Search for the cell housing the specified text and yield its (x, y) center coordinate. 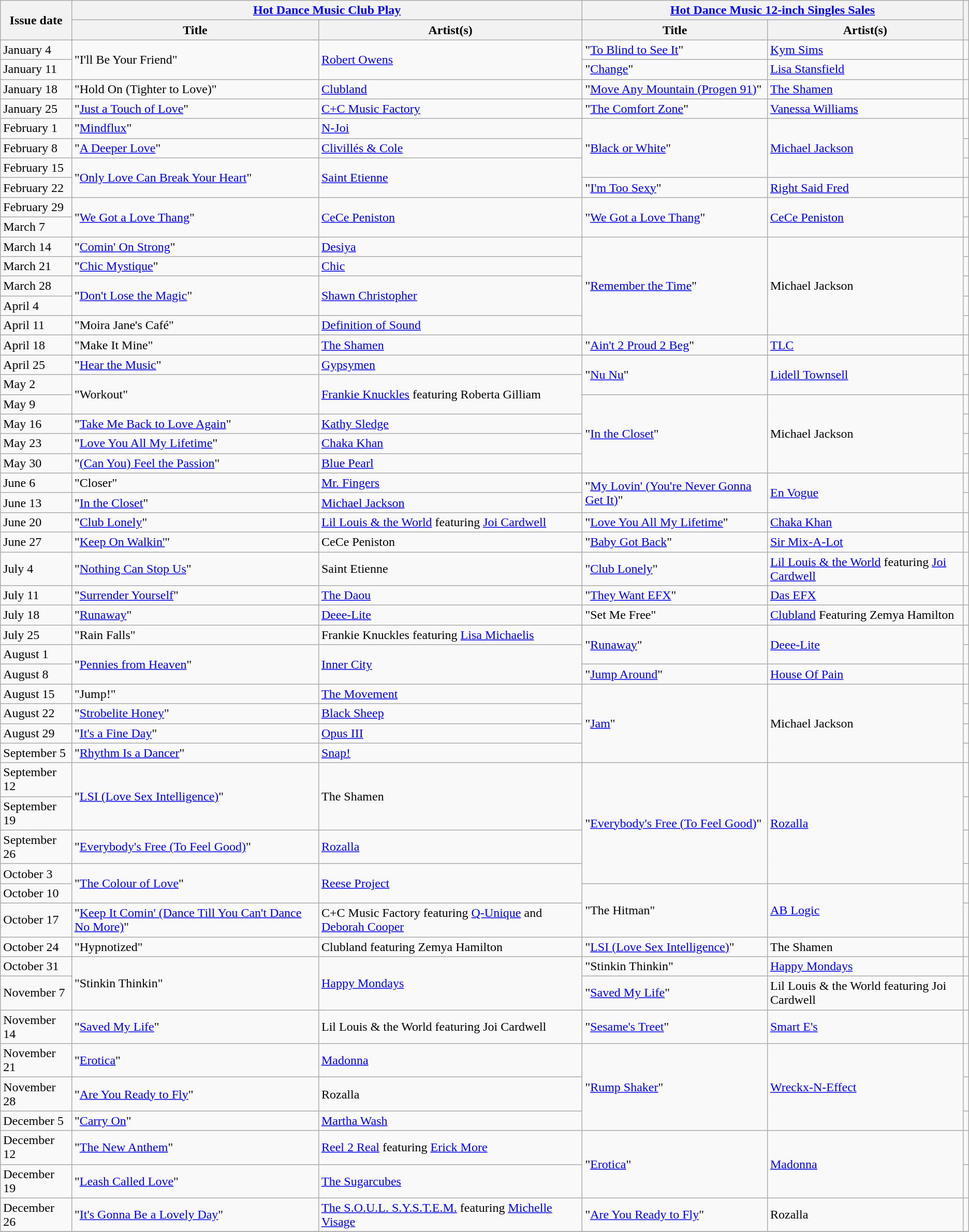
April 11 (36, 325)
Issue date (36, 20)
Kathy Sledge (450, 424)
February 29 (36, 207)
October 10 (36, 893)
September 12 (36, 779)
"They Want EFX" (675, 596)
"Nu Nu" (675, 375)
June 20 (36, 522)
En Vogue (865, 493)
October 3 (36, 873)
"Chic Mystique" (195, 266)
"Sesame's Treet" (675, 1027)
Hot Dance Music 12-inch Singles Sales (772, 10)
Snap! (450, 753)
"A Deeper Love" (195, 148)
AB Logic (865, 910)
"To Blind to See It" (675, 50)
September 26 (36, 847)
"It's Gonna Be a Lovely Day" (195, 1215)
"Nothing Can Stop Us" (195, 568)
August 29 (36, 733)
"Jump Around" (675, 674)
"Rump Shaker" (675, 1087)
"Pennies from Heaven" (195, 664)
February 1 (36, 128)
May 23 (36, 443)
Inner City (450, 664)
C+C Music Factory featuring Q-Unique and Deborah Cooper (450, 920)
April 18 (36, 345)
October 24 (36, 946)
"Moira Jane's Café" (195, 325)
Frankie Knuckles featuring Lisa Michaelis (450, 635)
The Sugarcubes (450, 1181)
May 30 (36, 463)
"Don't Lose the Magic" (195, 296)
N-Joi (450, 128)
Hot Dance Music Club Play (327, 10)
"Remember the Time" (675, 286)
"Workout" (195, 394)
May 2 (36, 384)
Vanessa Williams (865, 109)
"I'm Too Sexy" (675, 187)
January 25 (36, 109)
"Change" (675, 69)
"Carry On" (195, 1121)
"Make It Mine" (195, 345)
"I'll Be Your Friend" (195, 60)
December 19 (36, 1181)
July 4 (36, 568)
"Set Me Free" (675, 615)
"Strobelite Honey" (195, 714)
January 4 (36, 50)
"Keep On Walkin'" (195, 542)
TLC (865, 345)
"The Colour of Love" (195, 883)
"It's a Fine Day" (195, 733)
February 22 (36, 187)
"Hear the Music" (195, 365)
March 7 (36, 227)
Martha Wash (450, 1121)
"Hypnotized" (195, 946)
February 8 (36, 148)
Reel 2 Real featuring Erick More (450, 1148)
Gypsymen (450, 365)
"Comin' On Strong" (195, 247)
November 28 (36, 1094)
Lisa Stansfield (865, 69)
House Of Pain (865, 674)
"Leash Called Love" (195, 1181)
Kym Sims (865, 50)
Mr. Fingers (450, 483)
December 5 (36, 1121)
"The Comfort Zone" (675, 109)
"Just a Touch of Love" (195, 109)
July 25 (36, 635)
"Keep It Comin' (Dance Till You Can't Dance No More)" (195, 920)
Black Sheep (450, 714)
December 12 (36, 1148)
Clivillés & Cole (450, 148)
"My Lovin' (You're Never Gonna Get It)" (675, 493)
Clubland featuring Zemya Hamilton (450, 946)
"Jam" (675, 723)
Shawn Christopher (450, 296)
October 17 (36, 920)
April 4 (36, 306)
April 25 (36, 365)
Robert Owens (450, 60)
Blue Pearl (450, 463)
Opus III (450, 733)
"The New Anthem" (195, 1148)
"(Can You) Feel the Passion" (195, 463)
May 16 (36, 424)
March 28 (36, 286)
November 21 (36, 1061)
The Movement (450, 694)
March 14 (36, 247)
August 1 (36, 655)
Chic (450, 266)
"Jump!" (195, 694)
January 11 (36, 69)
"Rain Falls" (195, 635)
July 11 (36, 596)
The Daou (450, 596)
The S.O.U.L. S.Y.S.T.E.M. featuring Michelle Visage (450, 1215)
November 7 (36, 993)
Smart E's (865, 1027)
Desiya (450, 247)
Clubland Featuring Zemya Hamilton (865, 615)
June 6 (36, 483)
May 9 (36, 404)
June 27 (36, 542)
January 18 (36, 89)
"The Hitman" (675, 910)
Lidell Townsell (865, 375)
"Move Any Mountain (Progen 91)" (675, 89)
October 31 (36, 967)
Reese Project (450, 883)
August 22 (36, 714)
Wreckx-N-Effect (865, 1087)
Definition of Sound (450, 325)
"Only Love Can Break Your Heart" (195, 177)
Frankie Knuckles featuring Roberta Gilliam (450, 394)
"Surrender Yourself" (195, 596)
Das EFX (865, 596)
Right Said Fred (865, 187)
July 18 (36, 615)
February 15 (36, 168)
September 5 (36, 753)
March 21 (36, 266)
"Mindflux" (195, 128)
September 19 (36, 813)
"Rhythm Is a Dancer" (195, 753)
August 15 (36, 694)
June 13 (36, 502)
"Take Me Back to Love Again" (195, 424)
"Baby Got Back" (675, 542)
Sir Mix-A-Lot (865, 542)
"Black or White" (675, 148)
Clubland (450, 89)
December 26 (36, 1215)
"Ain't 2 Proud 2 Beg" (675, 345)
"Hold On (Tighter to Love)" (195, 89)
November 14 (36, 1027)
"Closer" (195, 483)
August 8 (36, 674)
C+C Music Factory (450, 109)
